Extract the (X, Y) coordinate from the center of the cell holding the provided text.  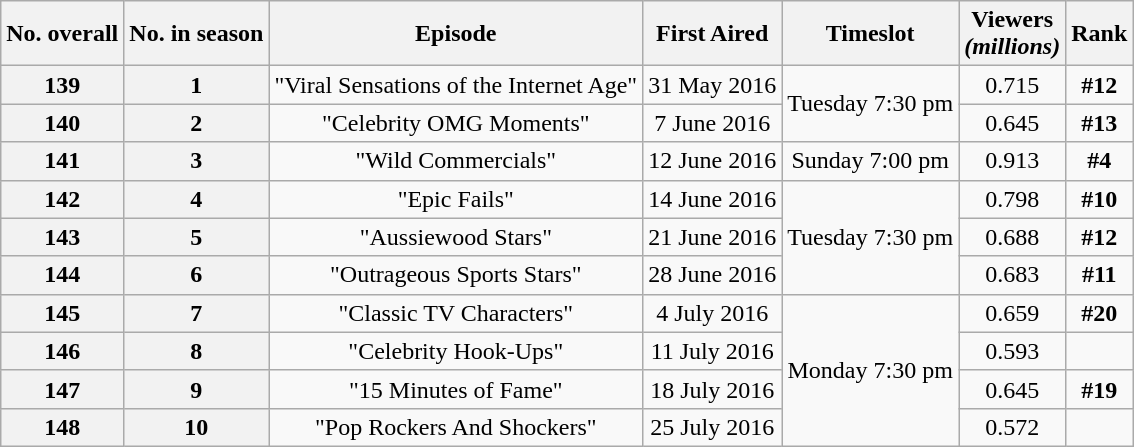
Monday 7:30 pm (870, 370)
0.572 (1012, 427)
139 (62, 85)
"Viral Sensations of the Internet Age" (456, 85)
28 June 2016 (712, 275)
142 (62, 199)
141 (62, 161)
4 July 2016 (712, 313)
144 (62, 275)
1 (196, 85)
146 (62, 351)
3 (196, 161)
#19 (1100, 389)
#10 (1100, 199)
#4 (1100, 161)
Viewers(millions) (1012, 34)
0.913 (1012, 161)
7 June 2016 (712, 123)
14 June 2016 (712, 199)
10 (196, 427)
"Epic Fails" (456, 199)
6 (196, 275)
First Aired (712, 34)
0.683 (1012, 275)
140 (62, 123)
5 (196, 237)
"Outrageous Sports Stars" (456, 275)
Sunday 7:00 pm (870, 161)
4 (196, 199)
148 (62, 427)
18 July 2016 (712, 389)
No. in season (196, 34)
"Aussiewood Stars" (456, 237)
#13 (1100, 123)
8 (196, 351)
"Celebrity OMG Moments" (456, 123)
#11 (1100, 275)
12 June 2016 (712, 161)
147 (62, 389)
2 (196, 123)
21 June 2016 (712, 237)
Rank (1100, 34)
25 July 2016 (712, 427)
"Celebrity Hook-Ups" (456, 351)
"Classic TV Characters" (456, 313)
11 July 2016 (712, 351)
"Wild Commercials" (456, 161)
0.688 (1012, 237)
7 (196, 313)
143 (62, 237)
"Pop Rockers And Shockers" (456, 427)
145 (62, 313)
9 (196, 389)
0.593 (1012, 351)
31 May 2016 (712, 85)
Timeslot (870, 34)
0.715 (1012, 85)
"15 Minutes of Fame" (456, 389)
#20 (1100, 313)
No. overall (62, 34)
Episode (456, 34)
0.798 (1012, 199)
0.659 (1012, 313)
